Extract the [x, y] coordinate from the center of the cell holding the provided text.  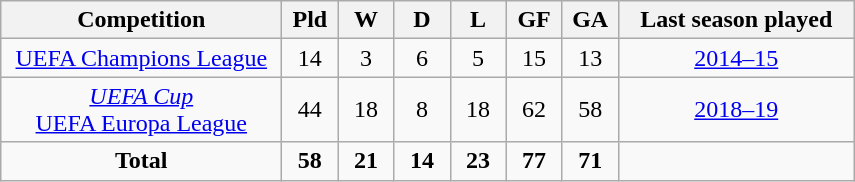
13 [590, 58]
3 [366, 58]
2018–19 [736, 110]
L [478, 20]
UEFA Cup UEFA Europa League [142, 110]
23 [478, 161]
44 [310, 110]
8 [422, 110]
5 [478, 58]
Last season played [736, 20]
GF [534, 20]
15 [534, 58]
71 [590, 161]
Total [142, 161]
77 [534, 161]
2014–15 [736, 58]
6 [422, 58]
Competition [142, 20]
W [366, 20]
UEFA Champions League [142, 58]
62 [534, 110]
Pld [310, 20]
GA [590, 20]
21 [366, 161]
D [422, 20]
